From the cell containing the given text, extract its center point as (x, y) coordinate. 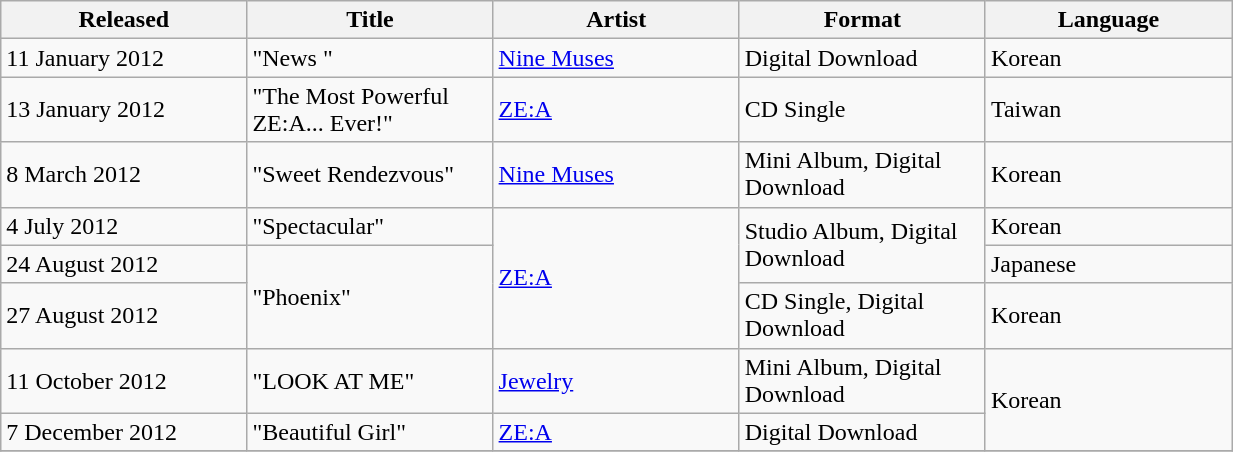
Released (124, 20)
"News " (370, 58)
"Phoenix" (370, 296)
13 January 2012 (124, 110)
Japanese (1108, 264)
8 March 2012 (124, 174)
24 August 2012 (124, 264)
"Beautiful Girl" (370, 432)
Language (1108, 20)
11 October 2012 (124, 380)
CD Single (862, 110)
CD Single, Digital Download (862, 316)
Studio Album, Digital Download (862, 245)
11 January 2012 (124, 58)
7 December 2012 (124, 432)
Artist (616, 20)
Taiwan (1108, 110)
4 July 2012 (124, 226)
27 August 2012 (124, 316)
"The Most Powerful ZE:A... Ever!" (370, 110)
Format (862, 20)
"LOOK AT ME" (370, 380)
Title (370, 20)
Jewelry (616, 380)
"Spectacular" (370, 226)
"Sweet Rendezvous" (370, 174)
